For the text-containing cell, return its midpoint in [X, Y] coordinate format. 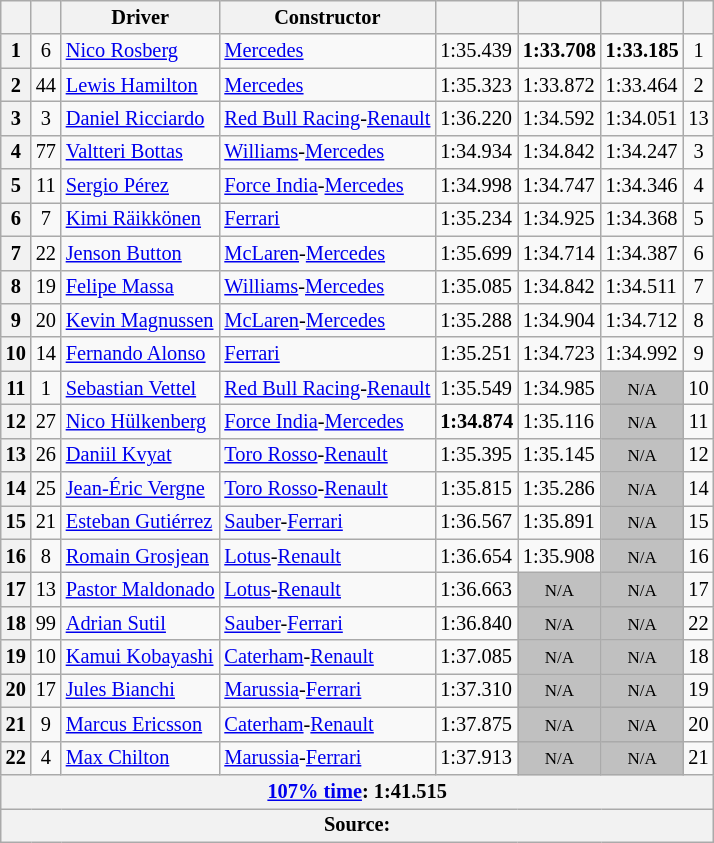
1:35.288 [476, 320]
1:34.925 [560, 219]
1:34.747 [560, 186]
1:34.714 [560, 253]
Jean-Éric Vergne [140, 489]
1:34.992 [642, 354]
1:34.712 [642, 320]
1:35.145 [560, 455]
Nico Hülkenberg [140, 421]
77 [46, 152]
Nico Rosberg [140, 51]
1:34.592 [560, 118]
1:35.699 [476, 253]
1:36.567 [476, 522]
Max Chilton [140, 758]
Source: [358, 825]
Pastor Maldonado [140, 589]
1:34.998 [476, 186]
Adrian Sutil [140, 623]
1:33.464 [642, 85]
107% time: 1:41.515 [358, 791]
Driver [140, 17]
44 [46, 85]
Romain Grosjean [140, 556]
1:35.085 [476, 287]
1:35.323 [476, 85]
1:34.985 [560, 388]
1:33.185 [642, 51]
1:34.346 [642, 186]
1:36.840 [476, 623]
Fernando Alonso [140, 354]
1:35.116 [560, 421]
1:37.875 [476, 724]
Valtteri Bottas [140, 152]
1:34.387 [642, 253]
1:34.247 [642, 152]
Kevin Magnussen [140, 320]
27 [46, 421]
Daniil Kvyat [140, 455]
1:36.654 [476, 556]
Jules Bianchi [140, 690]
1:34.051 [642, 118]
1:34.904 [560, 320]
1:36.220 [476, 118]
1:35.908 [560, 556]
99 [46, 623]
1:35.286 [560, 489]
1:34.723 [560, 354]
1:37.913 [476, 758]
1:35.439 [476, 51]
26 [46, 455]
1:35.891 [560, 522]
1:34.874 [476, 421]
Felipe Massa [140, 287]
1:35.234 [476, 219]
1:37.085 [476, 657]
1:36.663 [476, 589]
1:34.934 [476, 152]
1:35.251 [476, 354]
1:33.708 [560, 51]
1:37.310 [476, 690]
1:35.395 [476, 455]
Daniel Ricciardo [140, 118]
1:35.549 [476, 388]
25 [46, 489]
Kimi Räikkönen [140, 219]
Kamui Kobayashi [140, 657]
1:34.511 [642, 287]
Esteban Gutiérrez [140, 522]
1:35.815 [476, 489]
Sergio Pérez [140, 186]
1:33.872 [560, 85]
Marcus Ericsson [140, 724]
Sebastian Vettel [140, 388]
Constructor [327, 17]
1:34.368 [642, 219]
Lewis Hamilton [140, 85]
Jenson Button [140, 253]
